Detect which cell encompasses the target text, then output its (x, y) center coordinate. 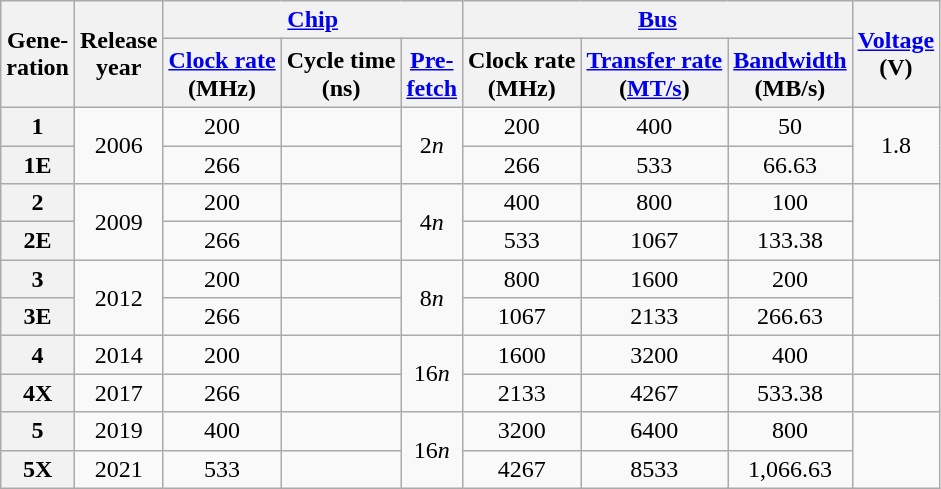
2n (432, 145)
8n (432, 298)
4n (432, 222)
Bus (658, 20)
Chip (313, 20)
6400 (654, 431)
100 (790, 203)
Voltage(V) (896, 54)
50 (790, 126)
2021 (118, 469)
5X (38, 469)
2017 (118, 393)
1 (38, 126)
2E (38, 241)
8533 (654, 469)
2012 (118, 298)
266.63 (790, 317)
1.8 (896, 145)
2019 (118, 431)
Pre-fetch (432, 74)
Transfer rate(MT/s) (654, 74)
Bandwidth(MB/s) (790, 74)
3E (38, 317)
3 (38, 279)
4X (38, 393)
1E (38, 165)
4 (38, 355)
2006 (118, 145)
2 (38, 203)
Cycle time(ns) (341, 74)
133.38 (790, 241)
Releaseyear (118, 54)
66.63 (790, 165)
2014 (118, 355)
533.38 (790, 393)
2009 (118, 222)
Gene-ration (38, 54)
1,066.63 (790, 469)
5 (38, 431)
